Scan for the cell matching the given text and deliver its (x, y) coordinate at center. 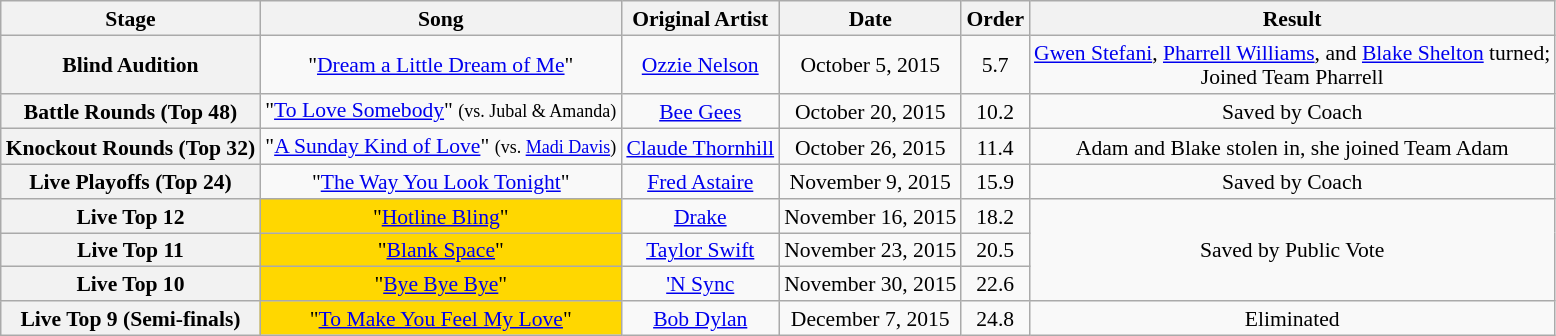
'N Sync (700, 284)
Bob Dylan (700, 318)
Eliminated (1292, 318)
Adam and Blake stolen in, she joined Team Adam (1292, 147)
10.2 (995, 111)
November 30, 2015 (870, 284)
Taylor Swift (700, 250)
20.5 (995, 250)
Live Top 9 (Semi-finals) (130, 318)
Live Playoffs (Top 24) (130, 182)
Claude Thornhill (700, 147)
October 20, 2015 (870, 111)
"The Way You Look Tonight" (440, 182)
December 7, 2015 (870, 318)
Battle Rounds (Top 48) (130, 111)
Original Artist (700, 18)
"To Love Somebody" (vs. Jubal & Amanda) (440, 111)
"To Make You Feel My Love" (440, 318)
Result (1292, 18)
Live Top 12 (130, 216)
Song (440, 18)
18.2 (995, 216)
November 9, 2015 (870, 182)
Bee Gees (700, 111)
22.6 (995, 284)
24.8 (995, 318)
Live Top 10 (130, 284)
11.4 (995, 147)
"Hotline Bling" (440, 216)
"Blank Space" (440, 250)
Order (995, 18)
Knockout Rounds (Top 32) (130, 147)
"A Sunday Kind of Love" (vs. Madi Davis) (440, 147)
October 26, 2015 (870, 147)
Saved by Public Vote (1292, 250)
Fred Astaire (700, 182)
Date (870, 18)
"Bye Bye Bye" (440, 284)
"Dream a Little Dream of Me" (440, 64)
Drake (700, 216)
5.7 (995, 64)
15.9 (995, 182)
October 5, 2015 (870, 64)
Gwen Stefani, Pharrell Williams, and Blake Shelton turned;Joined Team Pharrell (1292, 64)
November 23, 2015 (870, 250)
Ozzie Nelson (700, 64)
Live Top 11 (130, 250)
Stage (130, 18)
Blind Audition (130, 64)
November 16, 2015 (870, 216)
